Capture the cell that displays the provided text and extract its (x, y) central coordinate. 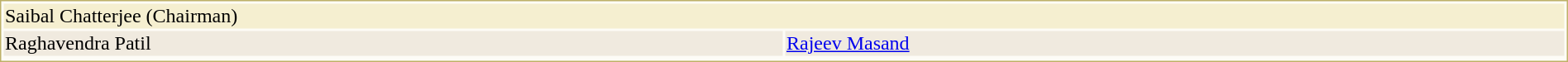
Saibal Chatterjee (Chairman) (784, 16)
Rajeev Masand (1175, 44)
Raghavendra Patil (393, 44)
